Return (x, y) of the center of cell containing provided text 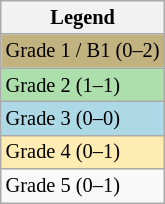
Legend (83, 17)
Grade 3 (0–0) (83, 118)
Grade 4 (0–1) (83, 152)
Grade 5 (0–1) (83, 186)
Grade 2 (1–1) (83, 85)
Grade 1 / B1 (0–2) (83, 51)
